Return [X, Y] of the center of cell containing provided text 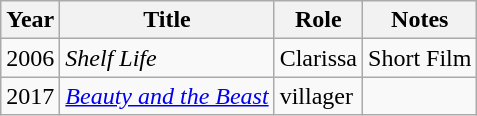
Beauty and the Beast [167, 96]
Shelf Life [167, 58]
2006 [30, 58]
Notes [420, 20]
Year [30, 20]
Title [167, 20]
Clarissa [318, 58]
2017 [30, 96]
villager [318, 96]
Short Film [420, 58]
Role [318, 20]
